Pinpoint the cell where the given text exists, returning its [x, y] midpoint coordinate. 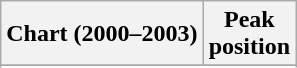
Peak position [249, 34]
Chart (2000–2003) [102, 34]
